From the cell containing the given text, extract its center point as (X, Y) coordinate. 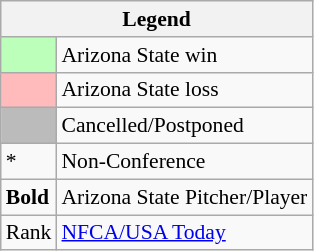
NFCA/USA Today (184, 233)
Non-Conference (184, 162)
Bold (29, 197)
Arizona State Pitcher/Player (184, 197)
Legend (157, 19)
Cancelled/Postponed (184, 126)
* (29, 162)
Arizona State win (184, 55)
Rank (29, 233)
Arizona State loss (184, 90)
